Detect which cell encompasses the target text, then output its [X, Y] center coordinate. 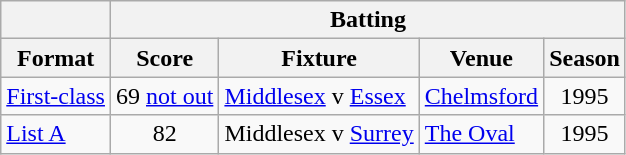
Score [164, 58]
First-class [56, 96]
Fixture [319, 58]
69 not out [164, 96]
The Oval [481, 134]
Format [56, 58]
Middlesex v Surrey [319, 134]
Chelmsford [481, 96]
Batting [368, 20]
List A [56, 134]
82 [164, 134]
Venue [481, 58]
Middlesex v Essex [319, 96]
Season [585, 58]
